Scan for the cell matching the given text and deliver its [X, Y] coordinate at center. 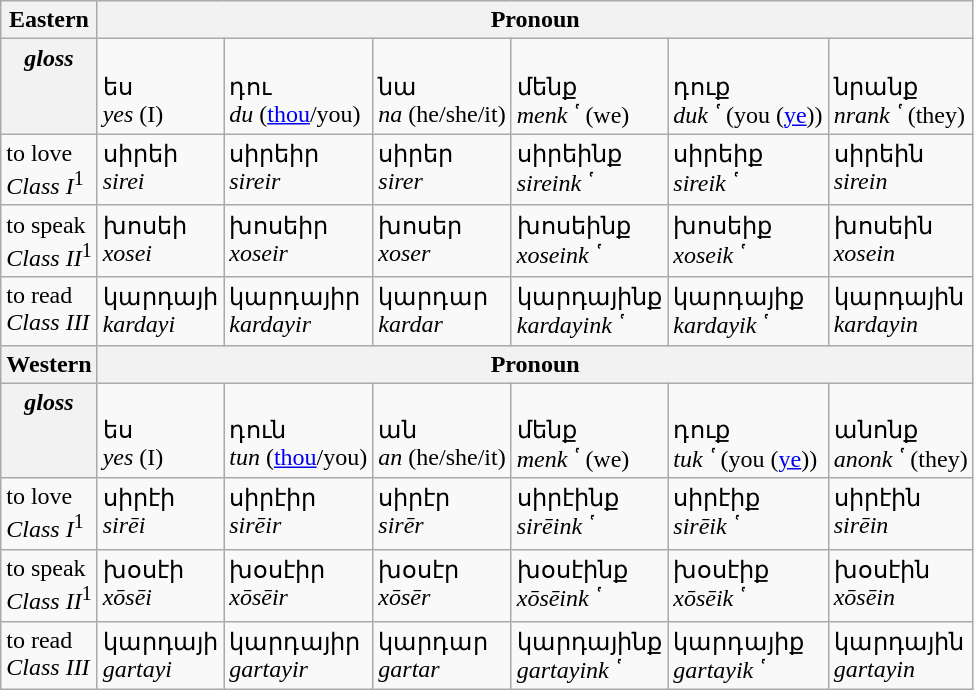
կարդայիրkardayir [298, 311]
նրանքnrank῾ (they) [900, 86]
դունtun (thou/you) [298, 430]
անan (he/she/it) [442, 430]
սիրէիրsirēir [298, 514]
դուքduk῾ (you (ye)) [748, 86]
խոսեինքxoseink῾ [590, 241]
խօսէիրxōsēir [298, 586]
սիրէինքsirēink῾ [590, 514]
կարդարgartar [442, 655]
կարդայիքkardayik῾ [748, 311]
խօսէրxōsēr [442, 586]
Western [49, 364]
կարդայիkardayi [160, 311]
Eastern [49, 20]
սիրերsirer [442, 170]
կարդայիքgartayik῾ [748, 655]
խօսէինxōsēin [900, 586]
կարդայինgartayin [900, 655]
կարդայինքgartayink῾ [590, 655]
սիրէրsirēr [442, 514]
խօսէինքxōsēink῾ [590, 586]
սիրեինsirein [900, 170]
կարդայինքkardayink῾ [590, 311]
կարդայինkardayin [900, 311]
սիրեիրsireir [298, 170]
դուdu (thou/you) [298, 86]
սիրեինքsireink῾ [590, 170]
խոսեիxosei [160, 241]
սիրէիsirēi [160, 514]
կարդայիրgartayir [298, 655]
խոսեիրxoseir [298, 241]
անոնքanonk῾ (they) [900, 430]
սիրէիքsirēik῾ [748, 514]
խոսեինxosein [900, 241]
սիրէինsirēin [900, 514]
խոսերxoser [442, 241]
խօսէիքxōsēik῾ [748, 586]
նաna (he/she/it) [442, 86]
դուքtuk῾ (you (ye)) [748, 430]
սիրեիքsireik῾ [748, 170]
խօսէիxōsēi [160, 586]
կարդայիgartayi [160, 655]
սիրեիsirei [160, 170]
կարդարkardar [442, 311]
խոսեիքxoseik῾ [748, 241]
